From the cell containing the given text, extract its center point as (X, Y) coordinate. 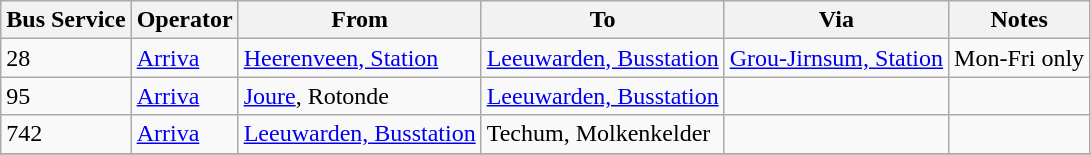
Mon-Fri only (1020, 58)
Bus Service (66, 20)
95 (66, 96)
To (602, 20)
Joure, Rotonde (360, 96)
Techum, Molkenkelder (602, 134)
From (360, 20)
Notes (1020, 20)
28 (66, 58)
742 (66, 134)
Operator (184, 20)
Heerenveen, Station (360, 58)
Via (836, 20)
Grou-Jirnsum, Station (836, 58)
